Search for the cell housing the specified text and yield its (X, Y) center coordinate. 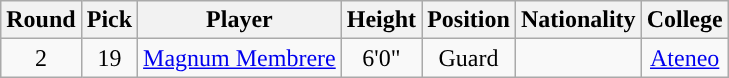
Magnum Membrere (240, 58)
6'0" (381, 58)
Height (381, 20)
19 (109, 58)
2 (41, 58)
Position (469, 20)
Pick (109, 20)
College (684, 20)
Nationality (578, 20)
Round (41, 20)
Player (240, 20)
Ateneo (684, 58)
Guard (469, 58)
